Find where the given text appears and provide that cell's center as (X, Y) coordinate. 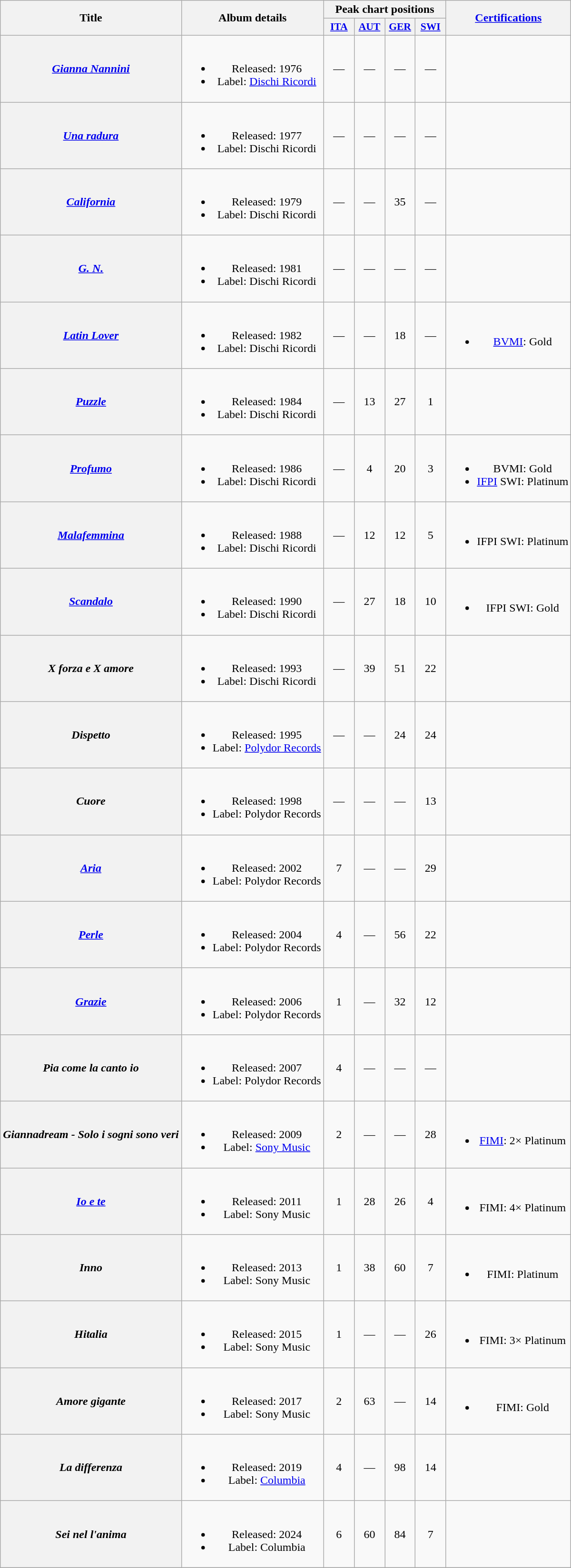
Gianna Nannini (91, 68)
38 (369, 1268)
Released: 2002Label: Polydor Records (252, 868)
Aria (91, 868)
Released: 2015Label: Sony Music (252, 1334)
Released: 1981Label: Dischi Ricordi (252, 269)
Malafemmina (91, 535)
FIMI: Platinum (508, 1268)
63 (369, 1401)
29 (431, 868)
Title (91, 18)
56 (400, 935)
FIMI: 4× Platinum (508, 1201)
Released: 2017Label: Sony Music (252, 1401)
Sei nel l'anima (91, 1534)
BVMI: GoldIFPI SWI: Platinum (508, 468)
IFPI SWI: Gold (508, 602)
Pia come la canto io (91, 1068)
10 (431, 602)
Certifications (508, 18)
Dispetto (91, 735)
3 (431, 468)
Released: 2011Label: Sony Music (252, 1201)
Grazie (91, 1001)
BVMI: Gold (508, 335)
Released: 1998Label: Polydor Records (252, 801)
Released: 2013Label: Sony Music (252, 1268)
La differenza (91, 1468)
Profumo (91, 468)
84 (400, 1534)
IFPI SWI: Platinum (508, 535)
Una radura (91, 135)
G. N. (91, 269)
AUT (369, 27)
Scandalo (91, 602)
Released: 2004Label: Polydor Records (252, 935)
35 (400, 202)
Released: 2019Label: Columbia (252, 1468)
Cuore (91, 801)
Released: 1977Label: Dischi Ricordi (252, 135)
Amore gigante (91, 1401)
Album details (252, 18)
Inno (91, 1268)
FIMI: 2× Platinum (508, 1134)
Hitalia (91, 1334)
GER (400, 27)
32 (400, 1001)
Released: 2024Label: Columbia (252, 1534)
51 (400, 668)
ITA (339, 27)
Released: 2007Label: Polydor Records (252, 1068)
Released: 2006Label: Polydor Records (252, 1001)
5 (431, 535)
Released: 1990Label: Dischi Ricordi (252, 602)
California (91, 202)
FIMI: Gold (508, 1401)
Released: 1979Label: Dischi Ricordi (252, 202)
Io e te (91, 1201)
X forza e X amore (91, 668)
Latin Lover (91, 335)
39 (369, 668)
Perle (91, 935)
Released: 1986Label: Dischi Ricordi (252, 468)
Peak chart positions (384, 10)
6 (339, 1534)
Released: 1988Label: Dischi Ricordi (252, 535)
SWI (431, 27)
Released: 1982Label: Dischi Ricordi (252, 335)
Released: 1995Label: Polydor Records (252, 735)
FIMI: 3× Platinum (508, 1334)
Released: 1976Label: Dischi Ricordi (252, 68)
98 (400, 1468)
20 (400, 468)
Released: 2009Label: Sony Music (252, 1134)
Released: 1993Label: Dischi Ricordi (252, 668)
Puzzle (91, 402)
Released: 1984Label: Dischi Ricordi (252, 402)
Giannadream - Solo i sogni sono veri (91, 1134)
